Capture the cell that displays the provided text and extract its [x, y] central coordinate. 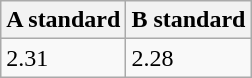
B standard [188, 20]
2.28 [188, 58]
2.31 [64, 58]
A standard [64, 20]
